Pinpoint the cell where the given text exists, returning its (X, Y) midpoint coordinate. 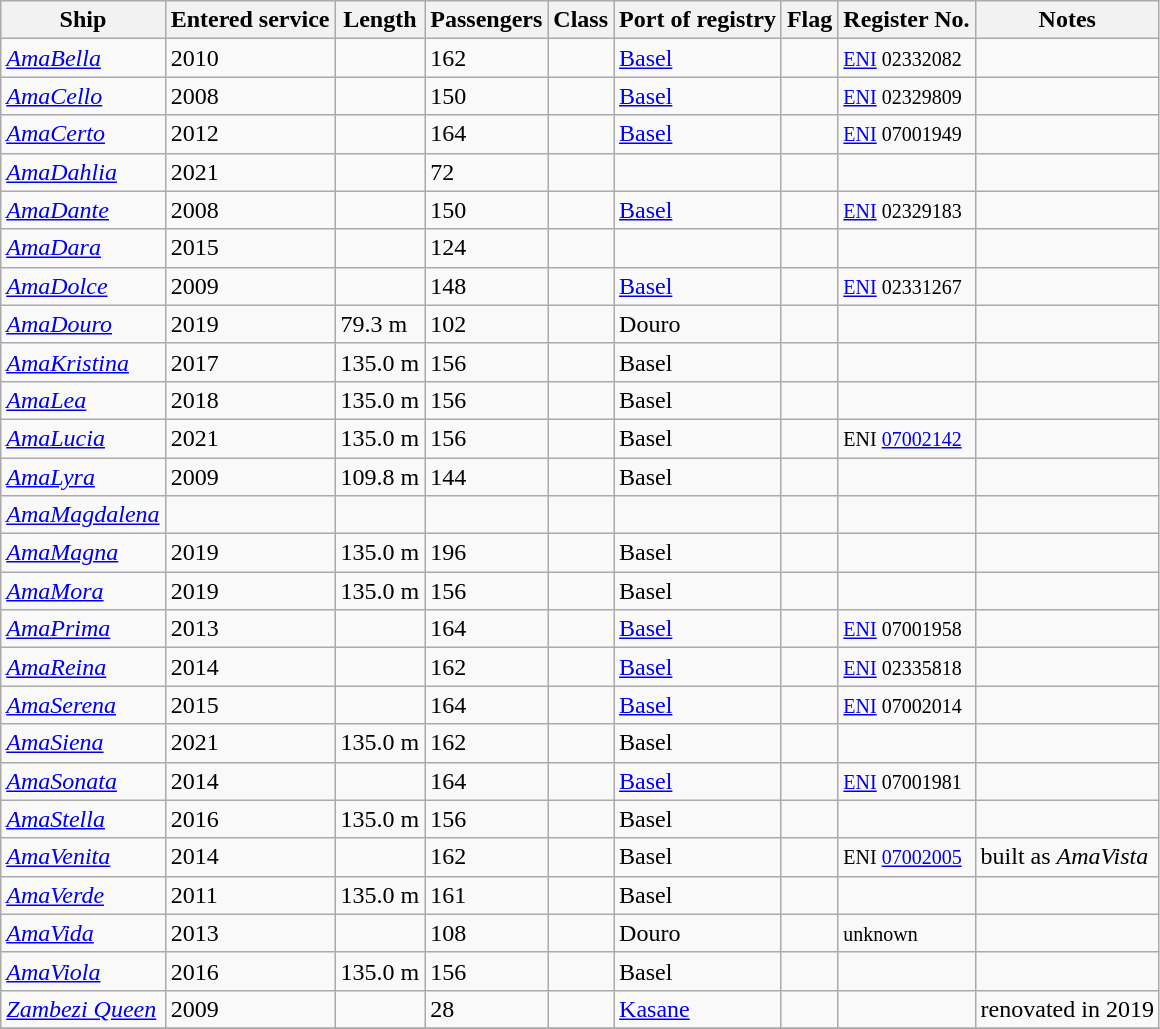
unknown (906, 933)
AmaLyra (83, 477)
Register No. (906, 20)
2018 (250, 400)
Length (380, 20)
ENI 02329809 (906, 96)
renovated in 2019 (1067, 1009)
2011 (250, 895)
ENI 07001949 (906, 134)
ENI 02335818 (906, 667)
AmaKristina (83, 362)
AmaStella (83, 819)
AmaMagna (83, 553)
ENI 07002005 (906, 857)
ENI 02329183 (906, 210)
AmaLea (83, 400)
196 (486, 553)
Zambezi Queen (83, 1009)
AmaDara (83, 248)
108 (486, 933)
124 (486, 248)
AmaCerto (83, 134)
Kasane (698, 1009)
148 (486, 286)
ENI 07002014 (906, 705)
2012 (250, 134)
109.8 m (380, 477)
AmaVerde (83, 895)
AmaSonata (83, 781)
AmaDouro (83, 324)
AmaVida (83, 933)
AmaVenita (83, 857)
79.3 m (380, 324)
Port of registry (698, 20)
AmaDante (83, 210)
72 (486, 172)
AmaMagdalena (83, 515)
AmaPrima (83, 629)
ENI 07001981 (906, 781)
Flag (809, 20)
built as AmaVista (1067, 857)
AmaDolce (83, 286)
2010 (250, 58)
28 (486, 1009)
ENI 02331267 (906, 286)
AmaSerena (83, 705)
AmaLucia (83, 438)
161 (486, 895)
ENI 02332082 (906, 58)
AmaCello (83, 96)
AmaSiena (83, 743)
Entered service (250, 20)
AmaBella (83, 58)
AmaDahlia (83, 172)
Passengers (486, 20)
2017 (250, 362)
Notes (1067, 20)
Ship (83, 20)
AmaReina (83, 667)
ENI 07002142 (906, 438)
AmaViola (83, 971)
ENI 07001958 (906, 629)
Class (581, 20)
102 (486, 324)
AmaMora (83, 591)
144 (486, 477)
